For the text-containing cell, return its midpoint in [x, y] coordinate format. 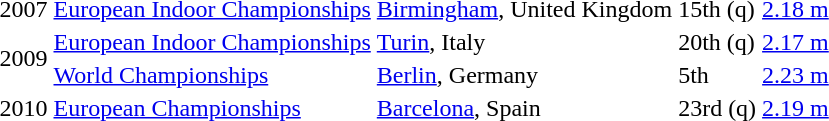
20th (q) [718, 42]
Berlin, Germany [524, 75]
World Championships [212, 75]
5th [718, 75]
Turin, Italy [524, 42]
European Indoor Championships [212, 42]
